Provide the (X, Y) coordinate of the cell's center where the given text is located.  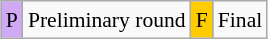
Final (240, 20)
P (12, 20)
Preliminary round (107, 20)
F (202, 20)
